Capture the cell that displays the provided text and extract its (X, Y) central coordinate. 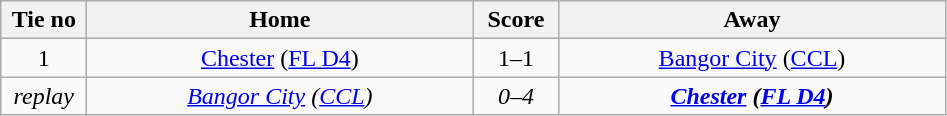
Score (516, 20)
Away (752, 20)
Home (280, 20)
replay (44, 96)
1 (44, 58)
Tie no (44, 20)
1–1 (516, 58)
0–4 (516, 96)
